Return the (X, Y) coordinate for the center point of the cell that contains the specified text.  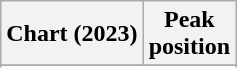
Chart (2023) (72, 34)
Peakposition (189, 34)
